Find where the given text appears and provide that cell's center as (X, Y) coordinate. 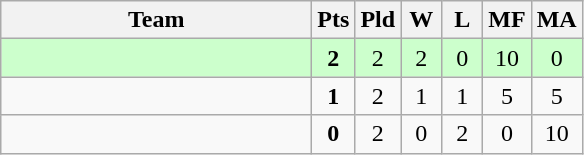
Pld (378, 20)
Pts (334, 20)
MA (556, 20)
Team (156, 20)
MF (507, 20)
L (462, 20)
W (422, 20)
